Determine the [X, Y] coordinate at the center of the cell enclosing the given text.  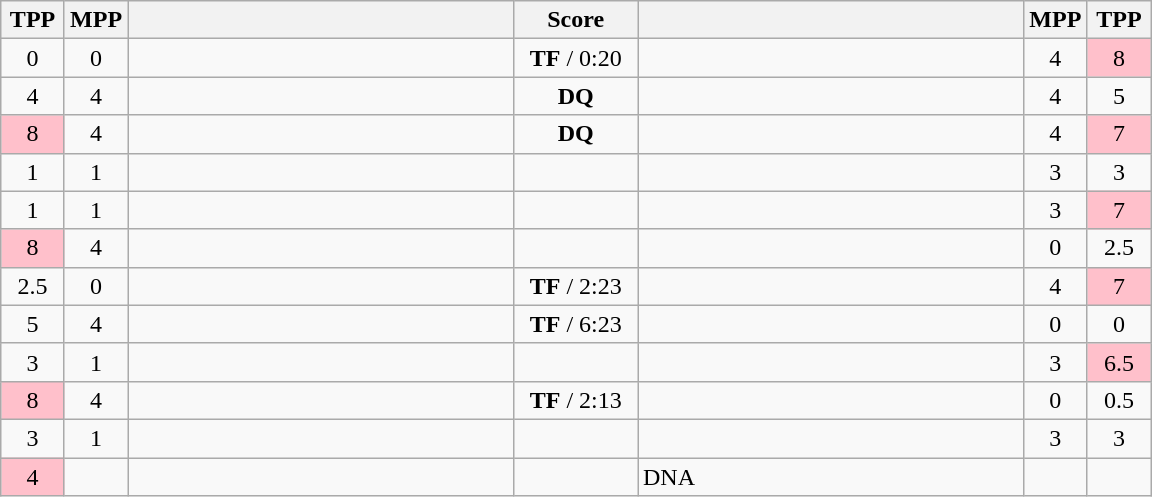
0.5 [1119, 400]
TF / 2:23 [576, 286]
6.5 [1119, 362]
DNA [831, 477]
TF / 6:23 [576, 324]
TF / 2:13 [576, 400]
TF / 0:20 [576, 58]
Score [576, 20]
